Capture the cell that displays the provided text and extract its (X, Y) central coordinate. 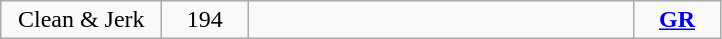
GR (677, 20)
Clean & Jerk (82, 20)
194 (205, 20)
